Identify which cell holds the provided text, then report its [X, Y] central coordinate. 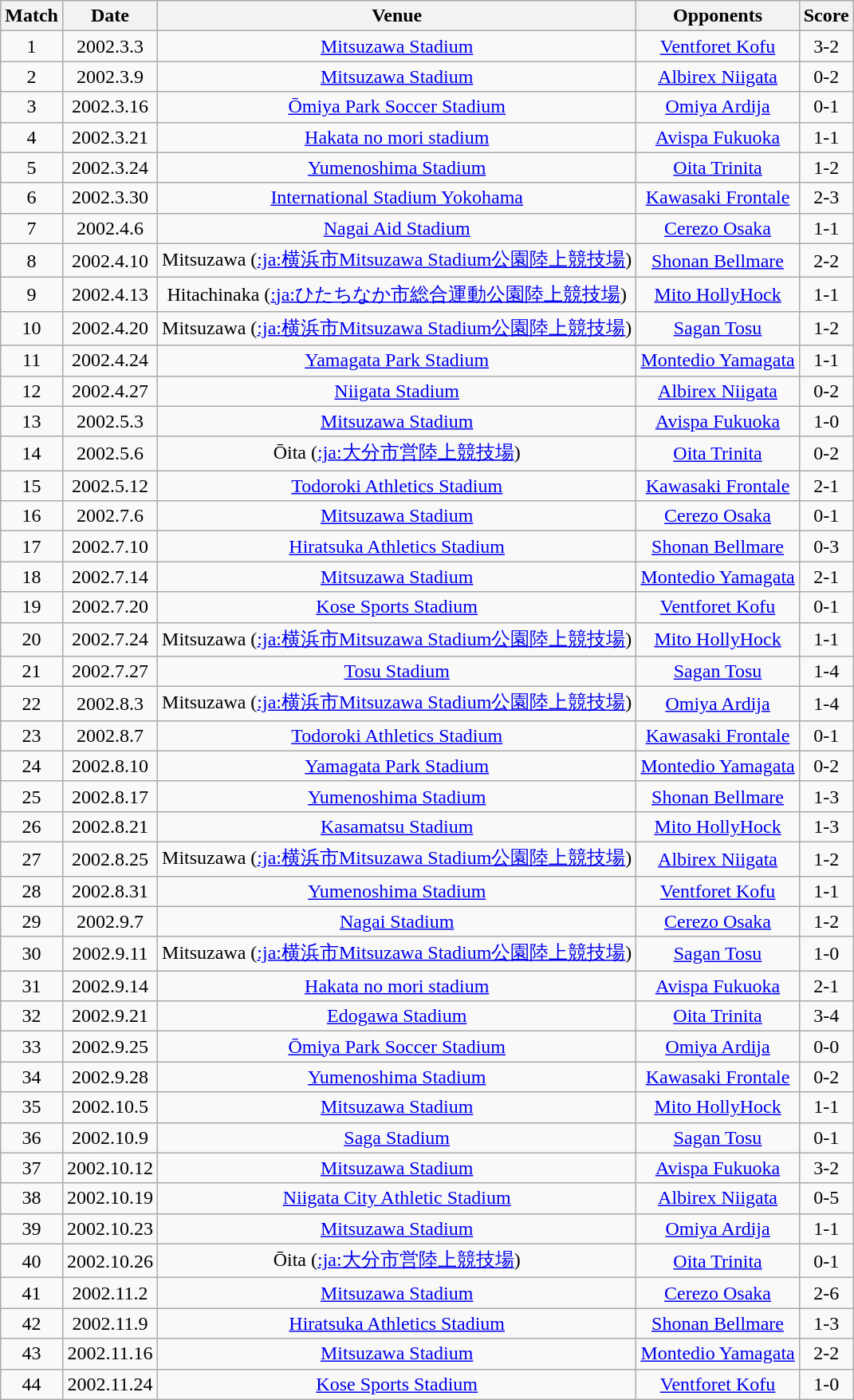
2002.8.25 [110, 858]
2002.9.11 [110, 954]
33 [32, 1047]
2-3 [826, 198]
Date [110, 16]
2002.7.10 [110, 546]
21 [32, 672]
2002.3.9 [110, 77]
31 [32, 986]
2002.10.19 [110, 1198]
40 [32, 1260]
2002.8.3 [110, 704]
2002.8.10 [110, 766]
24 [32, 766]
27 [32, 858]
22 [32, 704]
0-3 [826, 546]
8 [32, 260]
2002.10.9 [110, 1138]
2002.10.23 [110, 1228]
2002.4.13 [110, 295]
10 [32, 329]
6 [32, 198]
16 [32, 516]
3-4 [826, 1016]
2002.4.20 [110, 329]
2002.4.24 [110, 361]
12 [32, 391]
Venue [397, 16]
2002.8.17 [110, 796]
26 [32, 826]
2002.7.6 [110, 516]
5 [32, 168]
Nagai Aid Stadium [397, 228]
3 [32, 107]
2002.4.10 [110, 260]
Niigata Stadium [397, 391]
42 [32, 1323]
36 [32, 1138]
35 [32, 1107]
Edogawa Stadium [397, 1016]
2002.11.2 [110, 1293]
2002.9.14 [110, 986]
13 [32, 421]
18 [32, 577]
23 [32, 735]
43 [32, 1354]
2002.11.16 [110, 1354]
2002.11.9 [110, 1323]
2002.7.20 [110, 607]
0-0 [826, 1047]
2002.7.24 [110, 640]
2002.8.21 [110, 826]
International Stadium Yokohama [397, 198]
15 [32, 486]
2002.9.25 [110, 1047]
2002.9.28 [110, 1077]
2002.10.5 [110, 1107]
Opponents [718, 16]
9 [32, 295]
Saga Stadium [397, 1138]
2002.11.24 [110, 1384]
1 [32, 46]
2002.10.26 [110, 1260]
29 [32, 921]
2002.9.21 [110, 1016]
19 [32, 607]
20 [32, 640]
4 [32, 137]
2002.10.12 [110, 1168]
17 [32, 546]
2002.5.12 [110, 486]
0-5 [826, 1198]
14 [32, 453]
2002.7.14 [110, 577]
2002.3.24 [110, 168]
Niigata City Athletic Stadium [397, 1198]
2002.3.21 [110, 137]
41 [32, 1293]
2002.8.31 [110, 891]
2002.5.6 [110, 453]
37 [32, 1168]
Hitachinaka (:ja:ひたちなか市総合運動公園陸上競技場) [397, 295]
2002.4.27 [110, 391]
2002.9.7 [110, 921]
2002.3.16 [110, 107]
34 [32, 1077]
Match [32, 16]
Kasamatsu Stadium [397, 826]
2002.8.7 [110, 735]
38 [32, 1198]
2 [32, 77]
2-6 [826, 1293]
Score [826, 16]
32 [32, 1016]
Nagai Stadium [397, 921]
2002.7.27 [110, 672]
2002.5.3 [110, 421]
7 [32, 228]
30 [32, 954]
39 [32, 1228]
2002.3.30 [110, 198]
Tosu Stadium [397, 672]
11 [32, 361]
2002.4.6 [110, 228]
28 [32, 891]
25 [32, 796]
2002.3.3 [110, 46]
44 [32, 1384]
